Pinpoint the cell where the given text exists, returning its (X, Y) midpoint coordinate. 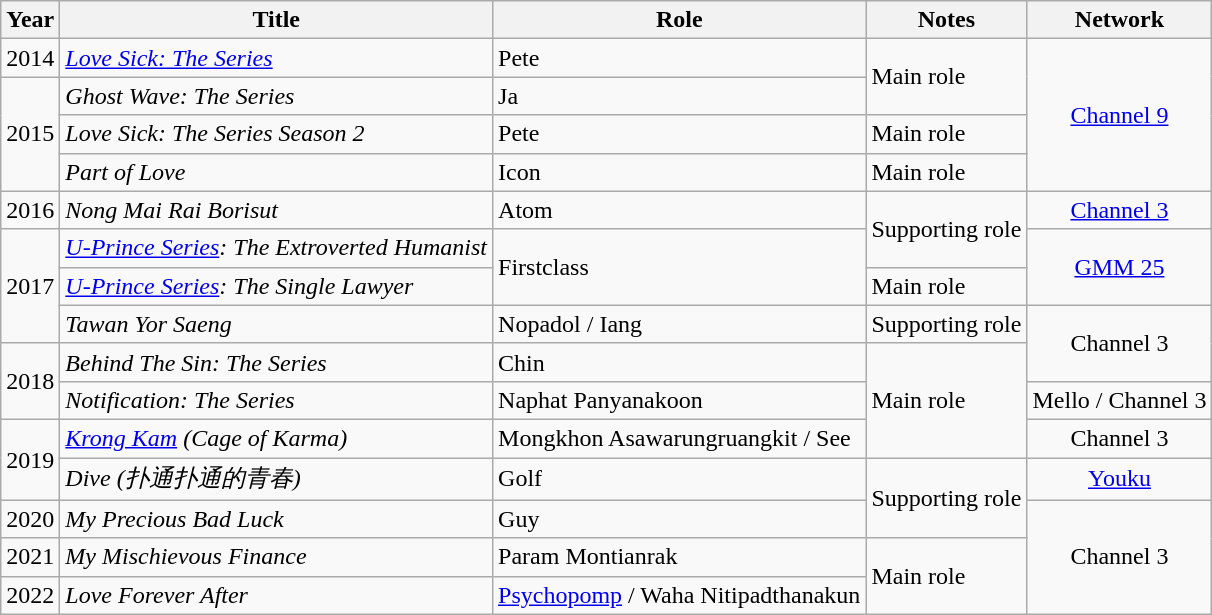
Year (30, 20)
Love Sick: The Series Season 2 (276, 134)
Network (1120, 20)
Golf (680, 480)
Krong Kam (Cage of Karma) (276, 438)
U-Prince Series: The Extroverted Humanist (276, 248)
Mongkhon Asawarungruangkit / See (680, 438)
Nong Mai Rai Borisut (276, 210)
Behind The Sin: The Series (276, 362)
Mello / Channel 3 (1120, 400)
2016 (30, 210)
Love Sick: The Series (276, 58)
Title (276, 20)
Ja (680, 96)
2022 (30, 595)
Chin (680, 362)
2017 (30, 286)
2020 (30, 519)
My Mischievous Finance (276, 557)
2014 (30, 58)
2019 (30, 460)
GMM 25 (1120, 267)
Ghost Wave: The Series (276, 96)
My Precious Bad Luck (276, 519)
Channel 9 (1120, 115)
Param Montianrak (680, 557)
Notification: The Series (276, 400)
Part of Love (276, 172)
Firstclass (680, 267)
Notes (946, 20)
Tawan Yor Saeng (276, 324)
U-Prince Series: The Single Lawyer (276, 286)
Youku (1120, 480)
Atom (680, 210)
Guy (680, 519)
Role (680, 20)
2018 (30, 381)
Icon (680, 172)
2021 (30, 557)
2015 (30, 134)
Dive (扑通扑通的青春) (276, 480)
Naphat Panyanakoon (680, 400)
Psychopomp / Waha Nitipadthanakun (680, 595)
Nopadol / Iang (680, 324)
Love Forever After (276, 595)
